From the cell containing the given text, extract its center point as [X, Y] coordinate. 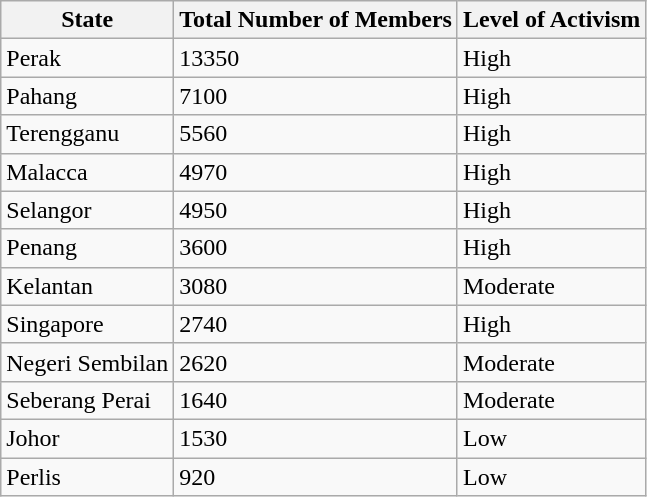
Kelantan [88, 286]
920 [316, 477]
Perlis [88, 477]
Total Number of Members [316, 20]
Singapore [88, 324]
Perak [88, 58]
Level of Activism [551, 20]
Negeri Sembilan [88, 362]
7100 [316, 96]
4970 [316, 172]
Penang [88, 248]
3600 [316, 248]
13350 [316, 58]
State [88, 20]
Terengganu [88, 134]
Johor [88, 438]
2740 [316, 324]
Seberang Perai [88, 400]
3080 [316, 286]
1640 [316, 400]
1530 [316, 438]
Selangor [88, 210]
Malacca [88, 172]
2620 [316, 362]
Pahang [88, 96]
5560 [316, 134]
4950 [316, 210]
